Identify which cell holds the provided text, then report its (X, Y) central coordinate. 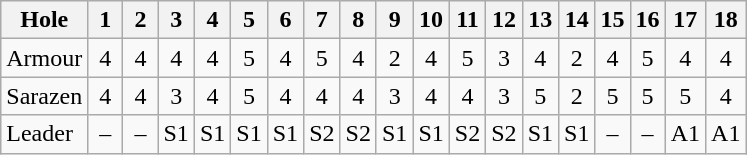
14 (577, 20)
Armour (44, 58)
13 (540, 20)
Hole (44, 20)
1 (106, 20)
18 (726, 20)
8 (358, 20)
Sarazen (44, 96)
17 (685, 20)
12 (504, 20)
15 (612, 20)
9 (394, 20)
7 (322, 20)
16 (648, 20)
10 (431, 20)
Leader (44, 134)
6 (285, 20)
11 (467, 20)
